Find where the given text appears and provide that cell's center as [x, y] coordinate. 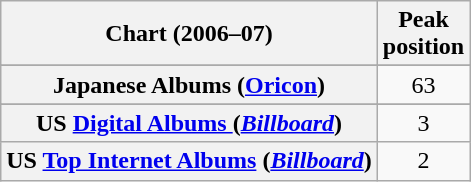
Peakposition [423, 34]
63 [423, 85]
US Top Internet Albums (Billboard) [189, 161]
3 [423, 123]
US Digital Albums (Billboard) [189, 123]
2 [423, 161]
Japanese Albums (Oricon) [189, 85]
Chart (2006–07) [189, 34]
